Locate the cell with the specified text and output its (x, y) center coordinate. 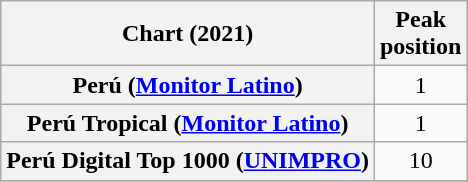
Perú Digital Top 1000 (UNIMPRO) (188, 161)
Perú Tropical (Monitor Latino) (188, 123)
Chart (2021) (188, 34)
Perú (Monitor Latino) (188, 85)
Peak position (420, 34)
10 (420, 161)
